Find where the given text appears and provide that cell's center as (X, Y) coordinate. 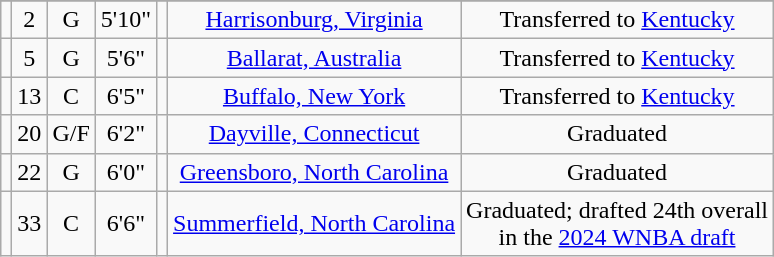
Ballarat, Australia (314, 58)
Greensboro, North Carolina (314, 172)
Summerfield, North Carolina (314, 224)
6'2" (126, 134)
Buffalo, New York (314, 96)
5 (30, 58)
6'0" (126, 172)
5'6" (126, 58)
Graduated; drafted 24th overallin the 2024 WNBA draft (618, 224)
33 (30, 224)
20 (30, 134)
2 (30, 20)
G/F (71, 134)
Dayville, Connecticut (314, 134)
6'5" (126, 96)
13 (30, 96)
22 (30, 172)
5'10" (126, 20)
Harrisonburg, Virginia (314, 20)
6'6" (126, 224)
